Search for the cell housing the specified text and yield its [X, Y] center coordinate. 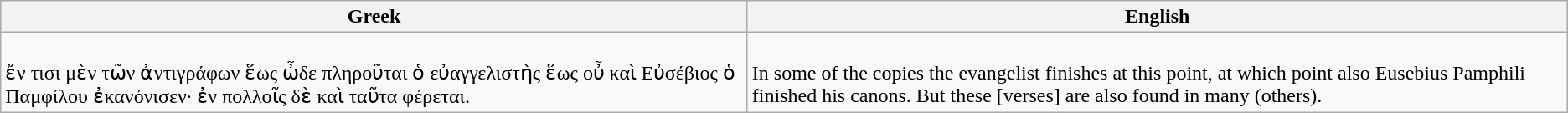
Greek [374, 17]
ἔν τισι μὲν τῶν ἀντιγράφων ἕως ὦδε πληροῦται ὁ εὐαγγελιστὴς ἕως οὖ καὶ Εὐσέβιος ὁ Παμφίλου ἐκανόνισεν· ἐν πολλοῖς δὲ καὶ ταῦτα φέρεται. [374, 72]
English [1158, 17]
